Pinpoint the cell where the given text exists, returning its (x, y) midpoint coordinate. 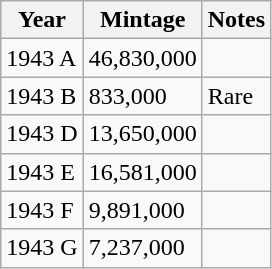
1943 B (42, 96)
7,237,000 (142, 248)
1943 F (42, 210)
833,000 (142, 96)
46,830,000 (142, 58)
Mintage (142, 20)
9,891,000 (142, 210)
Year (42, 20)
1943 A (42, 58)
1943 D (42, 134)
1943 G (42, 248)
13,650,000 (142, 134)
16,581,000 (142, 172)
1943 E (42, 172)
Rare (236, 96)
Notes (236, 20)
